Search for the cell housing the specified text and yield its [X, Y] center coordinate. 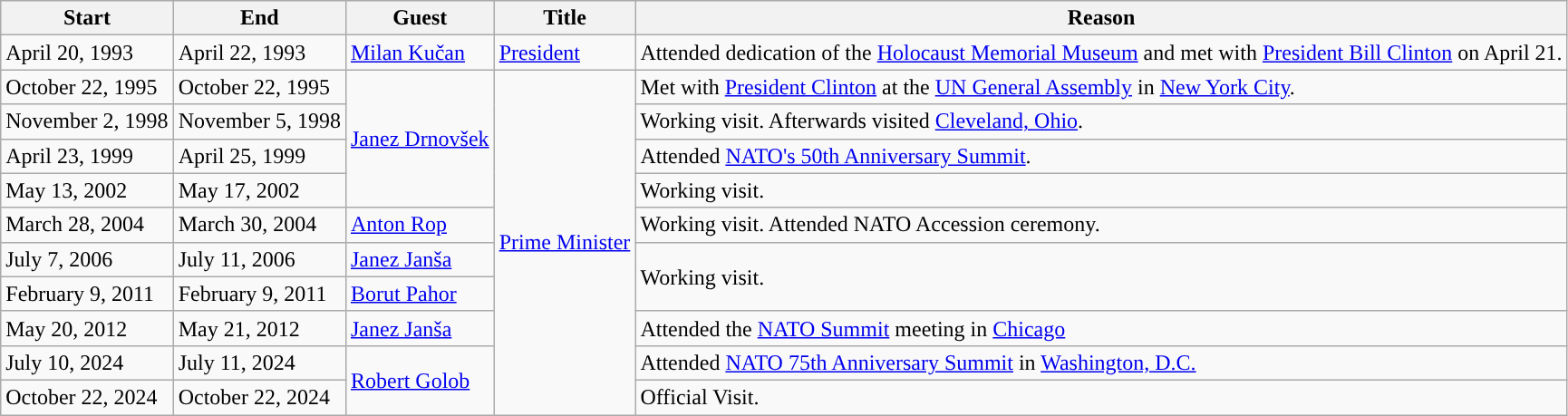
Attended NATO's 50th Anniversary Summit. [1101, 156]
Working visit. Attended NATO Accession ceremony. [1101, 225]
July 11, 2024 [259, 363]
President [565, 53]
April 23, 1999 [87, 156]
July 10, 2024 [87, 363]
May 20, 2012 [87, 328]
Anton Rop [420, 225]
Start [87, 18]
May 21, 2012 [259, 328]
Milan Kučan [420, 53]
Met with President Clinton at the UN General Assembly in New York City. [1101, 87]
April 20, 1993 [87, 53]
Working visit. Afterwards visited Cleveland, Ohio. [1101, 121]
July 11, 2006 [259, 259]
Robert Golob [420, 380]
May 13, 2002 [87, 190]
Attended NATO 75th Anniversary Summit in Washington, D.C. [1101, 363]
March 30, 2004 [259, 225]
Borut Pahor [420, 294]
April 25, 1999 [259, 156]
Janez Drnovšek [420, 139]
November 5, 1998 [259, 121]
November 2, 1998 [87, 121]
Attended dedication of the Holocaust Memorial Museum and met with President Bill Clinton on April 21. [1101, 53]
July 7, 2006 [87, 259]
Reason [1101, 18]
May 17, 2002 [259, 190]
Attended the NATO Summit meeting in Chicago [1101, 328]
Title [565, 18]
Official Visit. [1101, 397]
April 22, 1993 [259, 53]
Guest [420, 18]
March 28, 2004 [87, 225]
Prime Minister [565, 243]
End [259, 18]
